Return [x, y] of the center of cell containing provided text 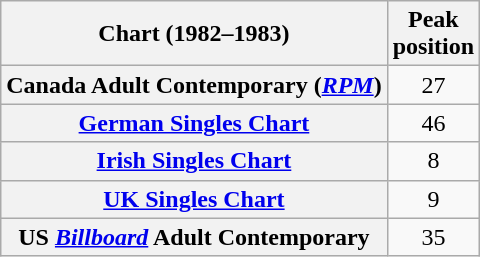
8 [433, 161]
27 [433, 85]
35 [433, 237]
UK Singles Chart [194, 199]
Canada Adult Contemporary (RPM) [194, 85]
Peakposition [433, 34]
US Billboard Adult Contemporary [194, 237]
German Singles Chart [194, 123]
Irish Singles Chart [194, 161]
9 [433, 199]
46 [433, 123]
Chart (1982–1983) [194, 34]
